From the cell containing the given text, extract its center point as [x, y] coordinate. 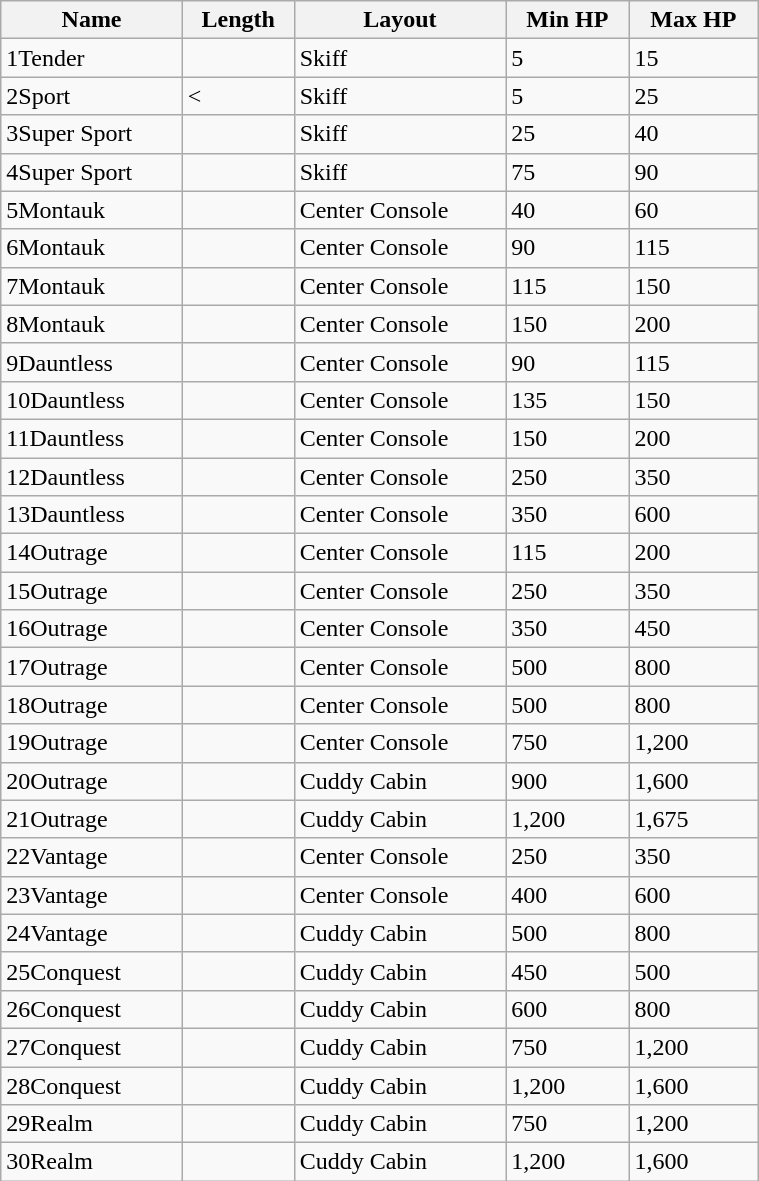
21Outrage [92, 819]
16Outrage [92, 629]
Length [238, 20]
17Outrage [92, 667]
1Tender [92, 58]
7Montauk [92, 286]
900 [568, 781]
25Conquest [92, 971]
15Outrage [92, 591]
1,675 [694, 819]
20Outrage [92, 781]
13Dauntless [92, 515]
8Montauk [92, 324]
18Outrage [92, 705]
11Dauntless [92, 438]
< [238, 96]
60 [694, 210]
30Realm [92, 1162]
23Vantage [92, 895]
19Outrage [92, 743]
12Dauntless [92, 477]
3Super Sport [92, 134]
Layout [400, 20]
Name [92, 20]
28Conquest [92, 1085]
Min HP [568, 20]
14Outrage [92, 553]
9Dauntless [92, 362]
4Super Sport [92, 172]
6Montauk [92, 248]
135 [568, 400]
27Conquest [92, 1047]
26Conquest [92, 1009]
Max HP [694, 20]
400 [568, 895]
15 [694, 58]
10Dauntless [92, 400]
5Montauk [92, 210]
75 [568, 172]
22Vantage [92, 857]
29Realm [92, 1124]
2Sport [92, 96]
24Vantage [92, 933]
